Determine the (X, Y) coordinate at the center of the cell enclosing the given text.  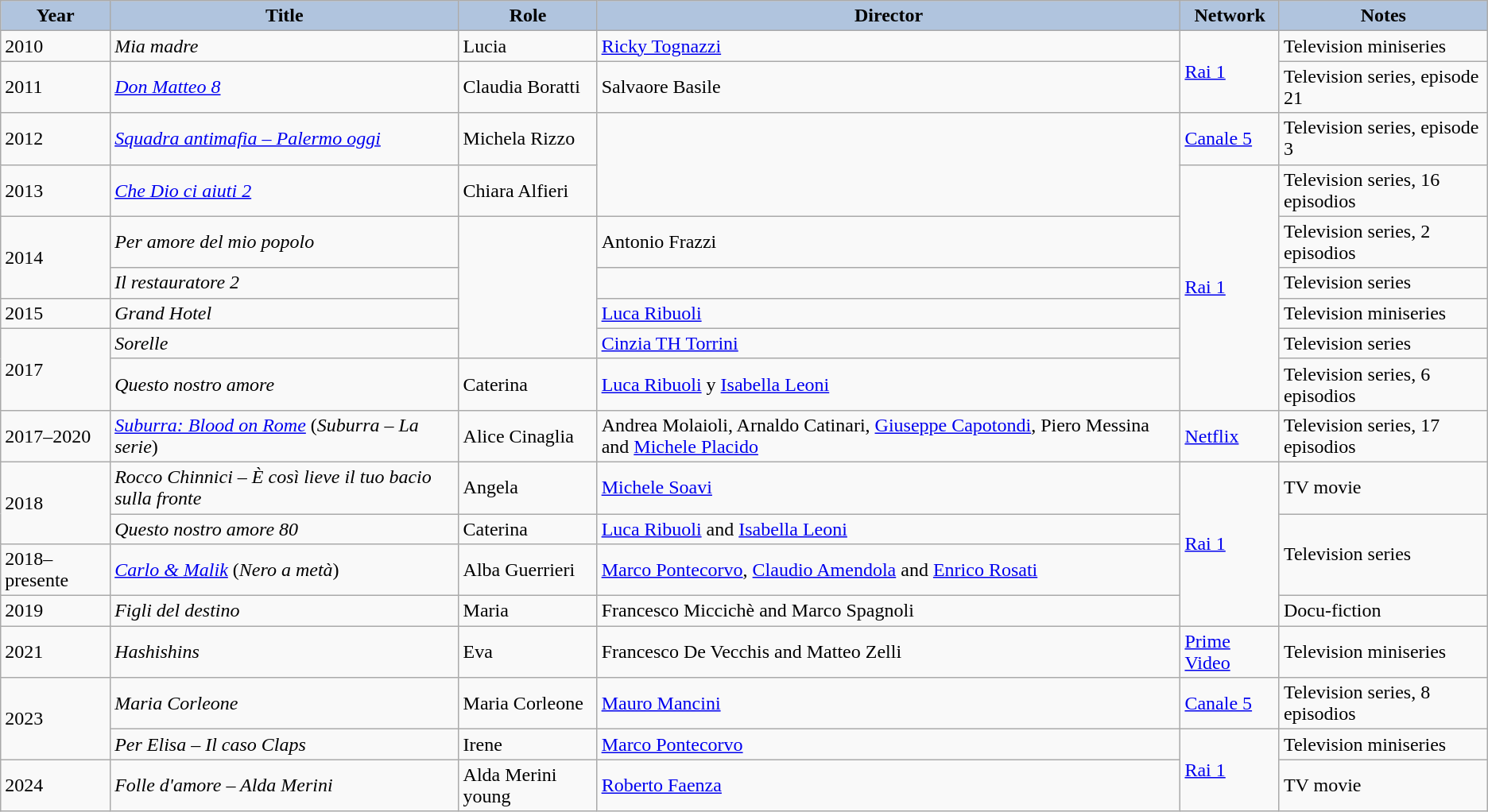
Director (889, 16)
Lucia (528, 46)
Marco Pontecorvo (889, 744)
Figli del destino (285, 611)
Claudia Boratti (528, 87)
Netflix (1230, 435)
Television series, episode 3 (1383, 138)
2015 (56, 313)
Television series, 16 episodios (1383, 191)
2024 (56, 785)
Ricky Tognazzi (889, 46)
Angela (528, 488)
2012 (56, 138)
Questo nostro amore (285, 385)
Mia madre (285, 46)
Chiara Alfieri (528, 191)
Squadra antimafia – Palermo oggi (285, 138)
2013 (56, 191)
2011 (56, 87)
2018–presente (56, 570)
Year (56, 16)
Michele Soavi (889, 488)
Per Elisa – Il caso Claps (285, 744)
Luca Ribuoli (889, 313)
Questo nostro amore 80 (285, 528)
Hashishins (285, 652)
Television series, 6 episodios (1383, 385)
Grand Hotel (285, 313)
2017–2020 (56, 435)
Prime Video (1230, 652)
Andrea Molaioli, Arnaldo Catinari, Giuseppe Capotondi, Piero Messina and Michele Placido (889, 435)
Mauro Mancini (889, 704)
Il restauratore 2 (285, 283)
Television series, 17 episodios (1383, 435)
Per amore del mio popolo (285, 242)
Television series, episode 21 (1383, 87)
Marco Pontecorvo, Claudio Amendola and Enrico Rosati (889, 570)
Cinzia TH Torrini (889, 343)
Eva (528, 652)
Rocco Chinnici – È così lieve il tuo bacio sulla fronte (285, 488)
Salvaore Basile (889, 87)
2019 (56, 611)
2010 (56, 46)
Irene (528, 744)
Sorelle (285, 343)
Notes (1383, 16)
Suburra: Blood on Rome (Suburra – La serie) (285, 435)
Title (285, 16)
Television series, 2 episodios (1383, 242)
Roberto Faenza (889, 785)
Che Dio ci aiuti 2 (285, 191)
Alice Cinaglia (528, 435)
2018 (56, 502)
Carlo & Malik (Nero a metà) (285, 570)
Alba Guerrieri (528, 570)
2014 (56, 257)
Alda Merini young (528, 785)
Maria (528, 611)
Folle d'amore – Alda Merini (285, 785)
Luca Ribuoli y Isabella Leoni (889, 385)
2017 (56, 369)
Michela Rizzo (528, 138)
Network (1230, 16)
Luca Ribuoli and Isabella Leoni (889, 528)
Francesco Miccichè and Marco Spagnoli (889, 611)
Television series, 8 episodios (1383, 704)
2023 (56, 718)
Role (528, 16)
Docu-fiction (1383, 611)
Francesco De Vecchis and Matteo Zelli (889, 652)
Antonio Frazzi (889, 242)
Don Matteo 8 (285, 87)
2021 (56, 652)
